From the cell containing the given text, extract its center point as [X, Y] coordinate. 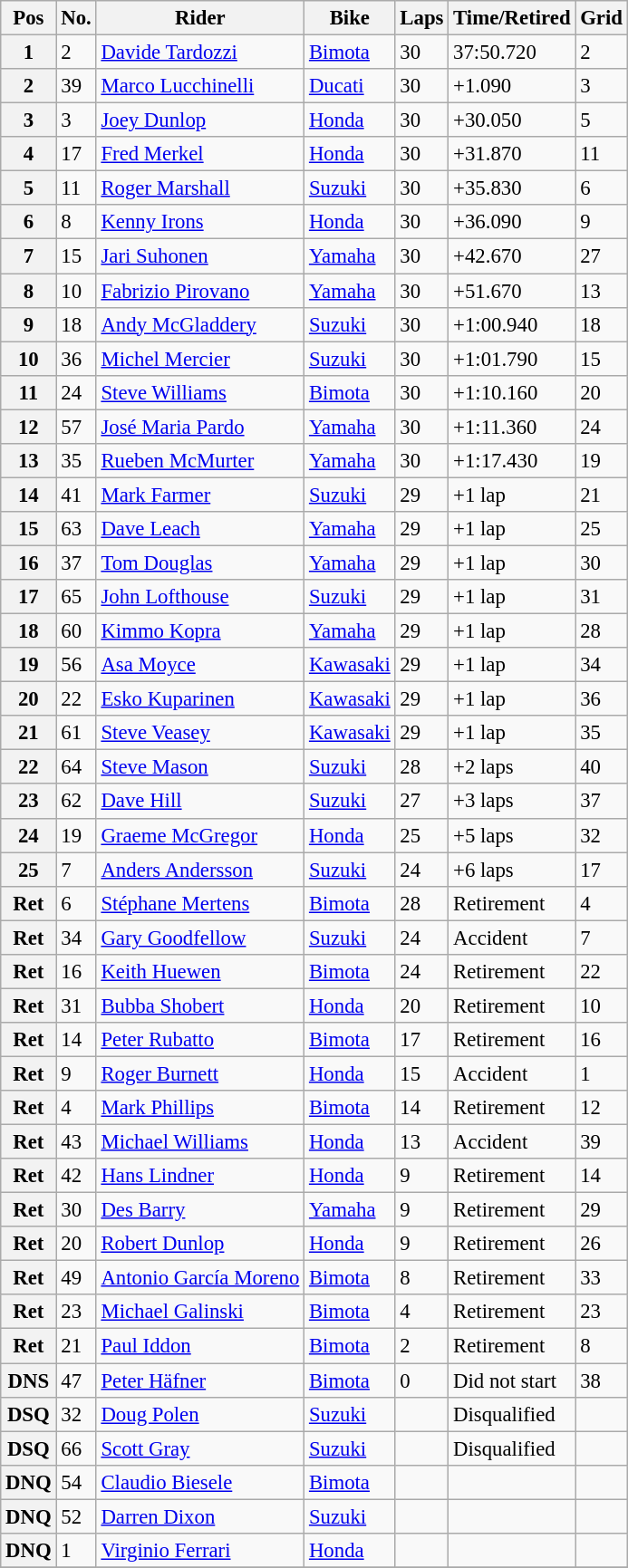
57 [76, 427]
Virginio Ferrari [200, 1551]
Tom Douglas [200, 563]
66 [76, 1448]
Steve Mason [200, 767]
Claudio Biesele [200, 1482]
Time/Retired [512, 18]
Davide Tardozzi [200, 53]
Michael Williams [200, 1142]
Rider [200, 18]
Robert Dunlop [200, 1244]
Roger Marshall [200, 188]
+1:17.430 [512, 461]
John Lofthouse [200, 597]
+6 laps [512, 870]
Steve Williams [200, 392]
65 [76, 597]
+30.050 [512, 120]
Doug Polen [200, 1414]
Hans Lindner [200, 1176]
Bubba Shobert [200, 1005]
Ducati [350, 86]
56 [76, 665]
Stéphane Mertens [200, 903]
61 [76, 733]
+3 laps [512, 802]
Peter Häfner [200, 1380]
Fabrizio Pirovano [200, 291]
+1:01.790 [512, 359]
Roger Burnett [200, 1073]
Esko Kuparinen [200, 699]
Graeme McGregor [200, 835]
Grid [602, 18]
+35.830 [512, 188]
Andy McGladdery [200, 324]
42 [76, 1176]
38 [602, 1380]
Gary Goodfellow [200, 938]
+42.670 [512, 256]
40 [602, 767]
Kimmo Kopra [200, 631]
Scott Gray [200, 1448]
41 [76, 495]
Dave Hill [200, 802]
37:50.720 [512, 53]
33 [602, 1278]
+2 laps [512, 767]
62 [76, 802]
+1:00.940 [512, 324]
Rueben McMurter [200, 461]
60 [76, 631]
+36.090 [512, 222]
Marco Lucchinelli [200, 86]
Michael Galinski [200, 1313]
Did not start [512, 1380]
+1:11.360 [512, 427]
Keith Huewen [200, 972]
26 [602, 1244]
Dave Leach [200, 529]
Mark Phillips [200, 1108]
64 [76, 767]
Peter Rubatto [200, 1040]
52 [76, 1516]
+31.870 [512, 154]
Laps [422, 18]
Jari Suhonen [200, 256]
Steve Veasey [200, 733]
Bike [350, 18]
Darren Dixon [200, 1516]
54 [76, 1482]
+51.670 [512, 291]
Paul Iddon [200, 1346]
Mark Farmer [200, 495]
43 [76, 1142]
0 [422, 1380]
Anders Andersson [200, 870]
Kenny Irons [200, 222]
Antonio García Moreno [200, 1278]
Asa Moyce [200, 665]
+1.090 [512, 86]
Joey Dunlop [200, 120]
47 [76, 1380]
Des Barry [200, 1210]
José Maria Pardo [200, 427]
63 [76, 529]
49 [76, 1278]
+5 laps [512, 835]
DNS [29, 1380]
Fred Merkel [200, 154]
Pos [29, 18]
+1:10.160 [512, 392]
No. [76, 18]
Michel Mercier [200, 359]
